Scan for the cell matching the given text and deliver its [X, Y] coordinate at center. 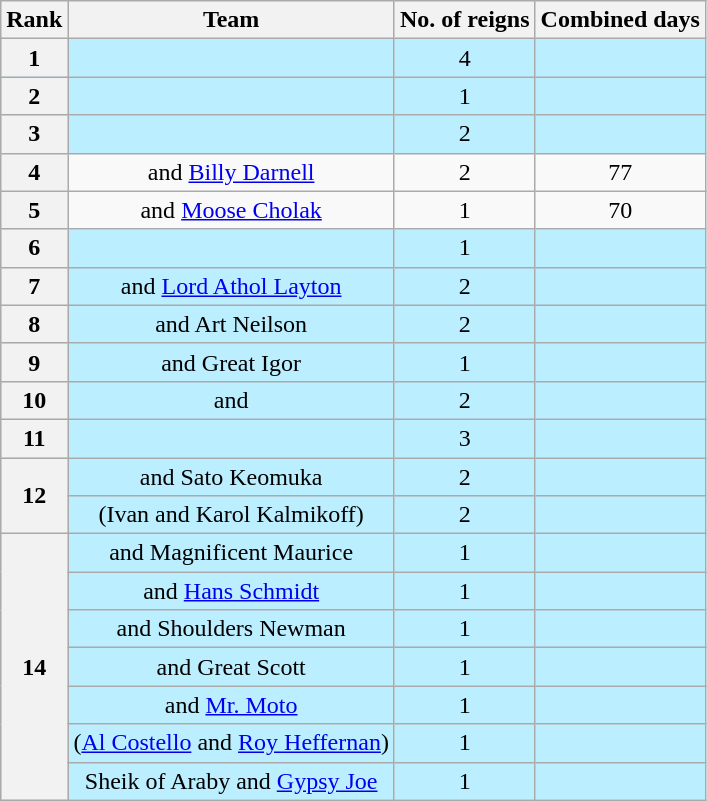
14 [34, 667]
6 [34, 248]
10 [34, 400]
Team [232, 20]
and Great Scott [232, 667]
12 [34, 496]
and Shoulders Newman [232, 629]
and Hans Schmidt [232, 591]
and Lord Athol Layton [232, 286]
11 [34, 438]
and Magnificent Maurice [232, 553]
(Ivan and Karol Kalmikoff) [232, 515]
and Billy Darnell [232, 172]
8 [34, 324]
Sheik of Araby and Gypsy Joe [232, 781]
and Great Igor [232, 362]
and Art Neilson [232, 324]
(Al Costello and Roy Heffernan) [232, 743]
and Mr. Moto [232, 705]
7 [34, 286]
Rank [34, 20]
No. of reigns [464, 20]
Combined days [620, 20]
and [232, 400]
and Moose Cholak [232, 210]
and Sato Keomuka [232, 477]
77 [620, 172]
70 [620, 210]
5 [34, 210]
9 [34, 362]
